Provide the (x, y) coordinate of the cell's center where the given text is located.  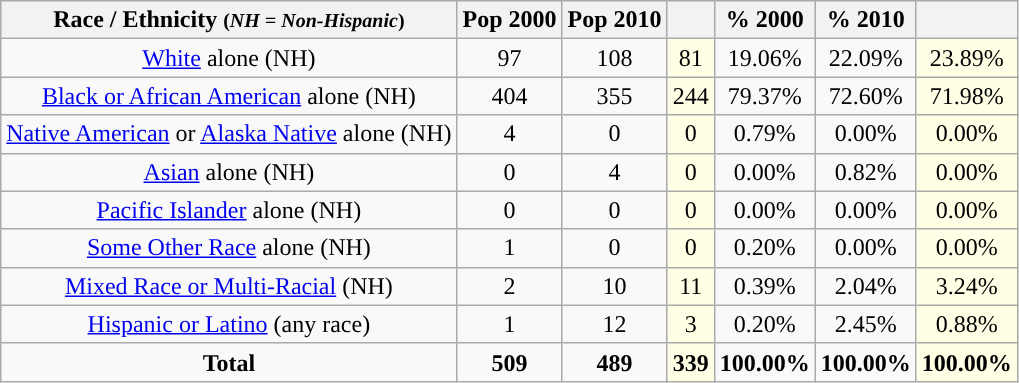
23.89% (966, 58)
0.82% (866, 172)
3 (690, 324)
355 (614, 96)
97 (510, 58)
0.88% (966, 324)
19.06% (764, 58)
Pop 2000 (510, 20)
Race / Ethnicity (NH = Non-Hispanic) (229, 20)
71.98% (966, 96)
72.60% (866, 96)
404 (510, 96)
Hispanic or Latino (any race) (229, 324)
11 (690, 286)
2.04% (866, 286)
22.09% (866, 58)
79.37% (764, 96)
Mixed Race or Multi-Racial (NH) (229, 286)
Black or African American alone (NH) (229, 96)
108 (614, 58)
0.79% (764, 134)
White alone (NH) (229, 58)
0.39% (764, 286)
3.24% (966, 286)
2 (510, 286)
10 (614, 286)
Asian alone (NH) (229, 172)
Pacific Islander alone (NH) (229, 210)
% 2000 (764, 20)
% 2010 (866, 20)
Some Other Race alone (NH) (229, 248)
509 (510, 362)
Total (229, 362)
81 (690, 58)
339 (690, 362)
244 (690, 96)
12 (614, 324)
2.45% (866, 324)
Pop 2010 (614, 20)
Native American or Alaska Native alone (NH) (229, 134)
489 (614, 362)
